Locate the cell with the specified text and output its [x, y] center coordinate. 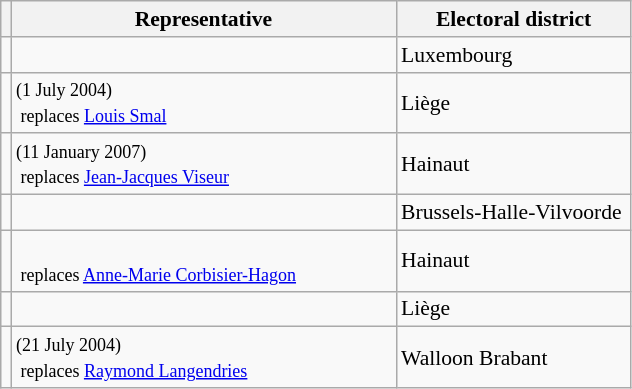
Brussels-Halle-Vilvoorde [514, 213]
replaces Anne-Marie Corbisier-Hagon [204, 260]
Representative [204, 19]
(1 July 2004) replaces Louis Smal [204, 102]
Luxembourg [514, 55]
Walloon Brabant [514, 358]
(11 January 2007) replaces Jean-Jacques Viseur [204, 164]
(21 July 2004) replaces Raymond Langendries [204, 358]
Electoral district [514, 19]
